Scan for the cell matching the given text and deliver its (x, y) coordinate at center. 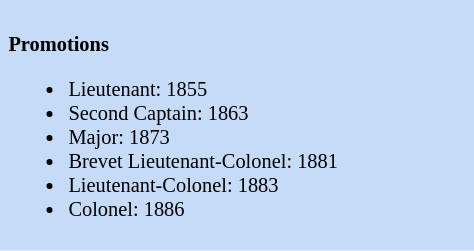
PromotionsLieutenant: 1855Second Captain: 1863Major: 1873Brevet Lieutenant-Colonel: 1881Lieutenant-Colonel: 1883Colonel: 1886 (236, 126)
